Extract the [x, y] coordinate from the center of the cell holding the provided text.  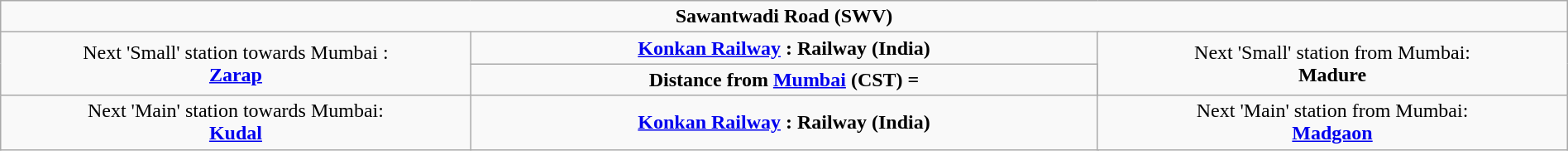
Next 'Main' station towards Mumbai:Kudal [236, 123]
Sawantwadi Road (SWV) [784, 17]
Next 'Small' station from Mumbai:Madure [1332, 64]
Next 'Main' station from Mumbai:Madgaon [1332, 123]
Distance from Mumbai (CST) = [784, 80]
Next 'Small' station towards Mumbai :Zarap [236, 64]
